For the text-containing cell, return its midpoint in (x, y) coordinate format. 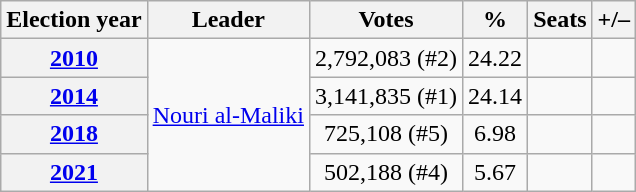
5.67 (496, 172)
725,108 (#5) (386, 134)
2010 (74, 58)
24.22 (496, 58)
2,792,083 (#2) (386, 58)
Leader (228, 20)
Seats (560, 20)
6.98 (496, 134)
Election year (74, 20)
2018 (74, 134)
24.14 (496, 96)
+/– (614, 20)
Nouri al-Maliki (228, 115)
2021 (74, 172)
502,188 (#4) (386, 172)
2014 (74, 96)
3,141,835 (#1) (386, 96)
% (496, 20)
Votes (386, 20)
